From the cell containing the given text, extract its center point as [x, y] coordinate. 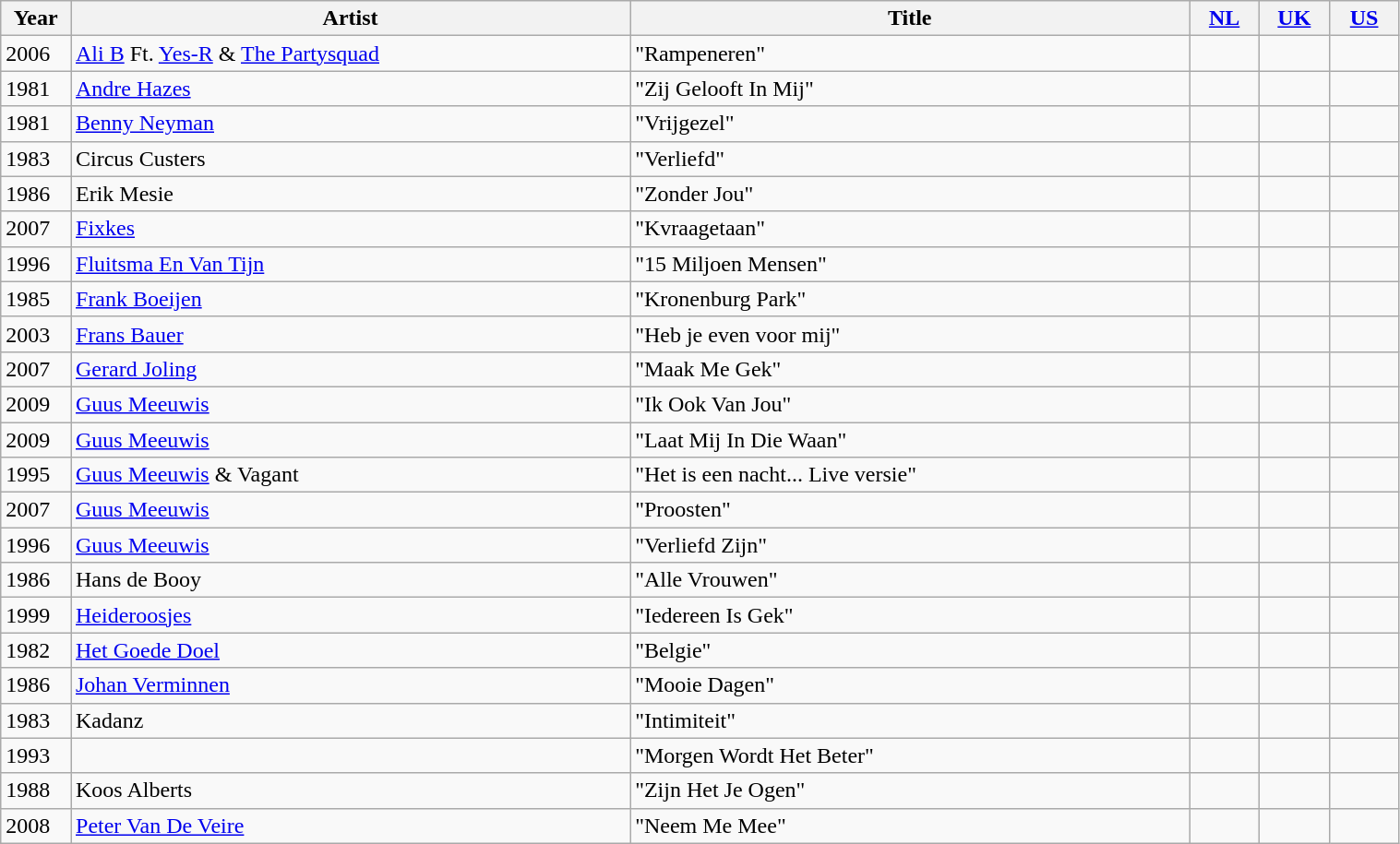
Guus Meeuwis & Vagant [350, 475]
"Het is een nacht... Live versie" [910, 475]
Frank Boeijen [350, 299]
Johan Verminnen [350, 685]
1982 [36, 650]
1999 [36, 615]
Fluitsma En Van Tijn [350, 264]
UK [1294, 18]
1985 [36, 299]
Heideroosjes [350, 615]
US [1364, 18]
"Heb je even voor mij" [910, 334]
NL [1225, 18]
Het Goede Doel [350, 650]
1993 [36, 755]
"Morgen Wordt Het Beter" [910, 755]
Title [910, 18]
2006 [36, 53]
"Maak Me Gek" [910, 369]
"Verliefd Zijn" [910, 545]
Artist [350, 18]
"Verliefd" [910, 159]
2008 [36, 826]
"Ik Ook Van Jou" [910, 404]
"Zonder Jou" [910, 194]
Hans de Booy [350, 580]
"Alle Vrouwen" [910, 580]
"Kvraagetaan" [910, 229]
Andre Hazes [350, 89]
Benny Neyman [350, 124]
Gerard Joling [350, 369]
"Zijn Het Je Ogen" [910, 791]
"Zij Gelooft In Mij" [910, 89]
"Vrijgezel" [910, 124]
"Rampeneren" [910, 53]
"Neem Me Mee" [910, 826]
Ali B Ft. Yes-R & The Partysquad [350, 53]
"15 Miljoen Mensen" [910, 264]
2003 [36, 334]
"Proosten" [910, 510]
Peter Van De Veire [350, 826]
"Mooie Dagen" [910, 685]
Erik Mesie [350, 194]
Fixkes [350, 229]
Circus Custers [350, 159]
1995 [36, 475]
Year [36, 18]
"Iedereen Is Gek" [910, 615]
"Intimiteit" [910, 720]
Frans Bauer [350, 334]
Koos Alberts [350, 791]
"Kronenburg Park" [910, 299]
1988 [36, 791]
"Belgie" [910, 650]
"Laat Mij In Die Waan" [910, 440]
Kadanz [350, 720]
